Identify which cell holds the provided text, then report its (X, Y) central coordinate. 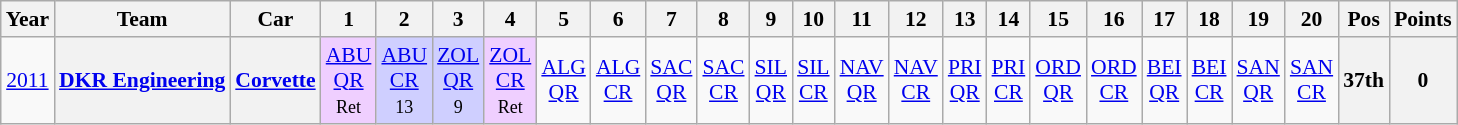
0 (1423, 80)
ABUQRRet (349, 80)
Pos (1364, 19)
20 (1312, 19)
11 (862, 19)
7 (671, 19)
BEIQR (1164, 80)
SANCR (1312, 80)
13 (965, 19)
2011 (28, 80)
SACQR (671, 80)
16 (1114, 19)
NAVQR (862, 80)
12 (916, 19)
ORDCR (1114, 80)
9 (772, 19)
DKR Engineering (142, 80)
1 (349, 19)
37th (1364, 80)
SANQR (1258, 80)
BEICR (1210, 80)
5 (563, 19)
17 (1164, 19)
SILQR (772, 80)
ABUCR13 (404, 80)
Points (1423, 19)
Year (28, 19)
8 (723, 19)
4 (510, 19)
18 (1210, 19)
ALGCR (618, 80)
ORDQR (1058, 80)
Corvette (275, 80)
ZOLCRRet (510, 80)
SILCR (814, 80)
19 (1258, 19)
10 (814, 19)
Car (275, 19)
3 (458, 19)
14 (1009, 19)
PRICR (1009, 80)
ZOLQR9 (458, 80)
15 (1058, 19)
2 (404, 19)
6 (618, 19)
SACCR (723, 80)
PRIQR (965, 80)
ALGQR (563, 80)
NAVCR (916, 80)
Team (142, 19)
